Find where the given text appears and provide that cell's center as (x, y) coordinate. 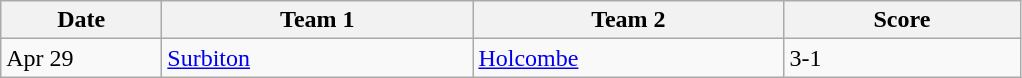
Team 1 (318, 20)
Holcombe (628, 58)
Team 2 (628, 20)
Apr 29 (82, 58)
3-1 (902, 58)
Date (82, 20)
Score (902, 20)
Surbiton (318, 58)
